For the text-containing cell, return its midpoint in [x, y] coordinate format. 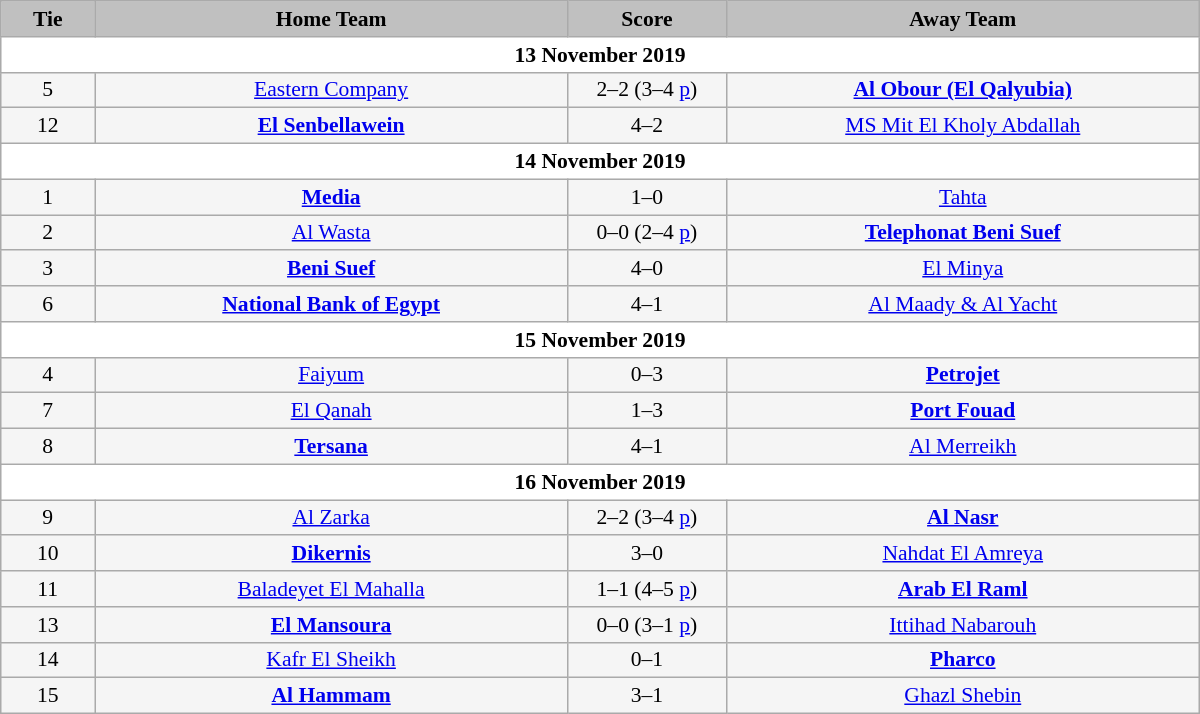
11 [48, 589]
Media [332, 197]
Al Maady & Al Yacht [962, 304]
Tie [48, 19]
0–0 (2–4 p) [648, 233]
7 [48, 411]
15 November 2019 [600, 340]
0–1 [648, 660]
4–2 [648, 126]
Al Obour (El Qalyubia) [962, 90]
Pharco [962, 660]
Score [648, 19]
6 [48, 304]
Al Merreikh [962, 447]
Beni Suef [332, 269]
16 November 2019 [600, 482]
14 [48, 660]
Telephonat Beni Suef [962, 233]
4–0 [648, 269]
Petrojet [962, 375]
Dikernis [332, 554]
5 [48, 90]
Port Fouad [962, 411]
National Bank of Egypt [332, 304]
1–3 [648, 411]
El Qanah [332, 411]
0–0 (3–1 p) [648, 625]
Nahdat El Amreya [962, 554]
Baladeyet El Mahalla [332, 589]
El Mansoura [332, 625]
Al Hammam [332, 696]
Ittihad Nabarouh [962, 625]
4 [48, 375]
3–0 [648, 554]
3 [48, 269]
3–1 [648, 696]
1–0 [648, 197]
12 [48, 126]
Al Zarka [332, 518]
Tahta [962, 197]
Ghazl Shebin [962, 696]
2 [48, 233]
13 November 2019 [600, 55]
14 November 2019 [600, 162]
Away Team [962, 19]
MS Mit El Kholy Abdallah [962, 126]
Al Nasr [962, 518]
15 [48, 696]
13 [48, 625]
1–1 (4–5 p) [648, 589]
10 [48, 554]
8 [48, 447]
1 [48, 197]
El Minya [962, 269]
Tersana [332, 447]
Arab El Raml [962, 589]
Kafr El Sheikh [332, 660]
El Senbellawein [332, 126]
0–3 [648, 375]
Eastern Company [332, 90]
Faiyum [332, 375]
Home Team [332, 19]
9 [48, 518]
Al Wasta [332, 233]
